Provide the (x, y) coordinate of the cell's center where the given text is located.  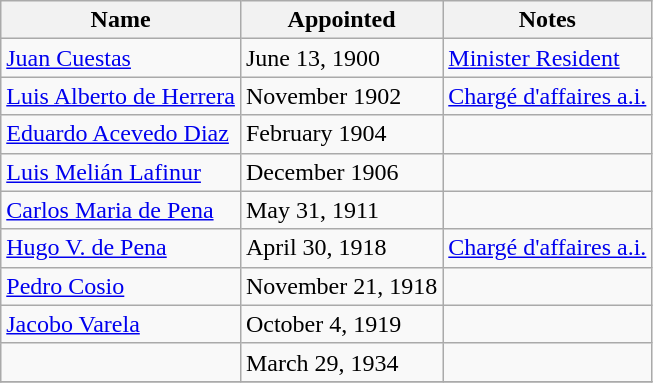
Name (121, 20)
May 31, 1911 (341, 210)
November 1902 (341, 96)
Carlos Maria de Pena (121, 210)
Appointed (341, 20)
November 21, 1918 (341, 286)
Luis Alberto de Herrera (121, 96)
March 29, 1934 (341, 362)
Notes (548, 20)
Hugo V. de Pena (121, 248)
Jacobo Varela (121, 324)
February 1904 (341, 134)
Juan Cuestas (121, 58)
December 1906 (341, 172)
Eduardo Acevedo Diaz (121, 134)
June 13, 1900 (341, 58)
October 4, 1919 (341, 324)
Minister Resident (548, 58)
April 30, 1918 (341, 248)
Luis Melián Lafinur (121, 172)
Pedro Cosio (121, 286)
